Return (x, y) of the center of cell containing provided text 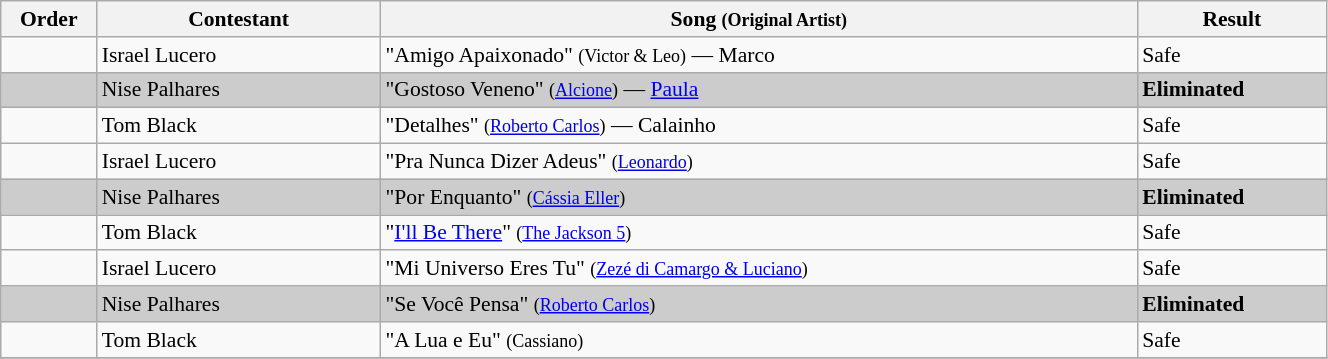
Order (49, 19)
"A Lua e Eu" (Cassiano) (758, 340)
"Pra Nunca Dizer Adeus" (Leonardo) (758, 162)
"Por Enquanto" (Cássia Eller) (758, 197)
Result (1232, 19)
"Mi Universo Eres Tu" (Zezé di Camargo & Luciano) (758, 269)
"I'll Be There" (The Jackson 5) (758, 233)
Song (Original Artist) (758, 19)
"Gostoso Veneno" (Alcione) — Paula (758, 90)
"Detalhes" (Roberto Carlos) — Calainho (758, 126)
"Amigo Apaixonado" (Victor & Leo) — Marco (758, 55)
Contestant (239, 19)
"Se Você Pensa" (Roberto Carlos) (758, 304)
